Detect which cell encompasses the target text, then output its (X, Y) center coordinate. 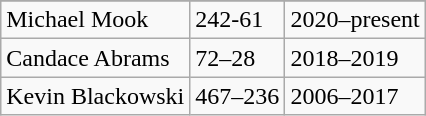
467–236 (238, 96)
Michael Mook (96, 20)
2006–2017 (355, 96)
2020–present (355, 20)
242-61 (238, 20)
72–28 (238, 58)
Kevin Blackowski (96, 96)
Candace Abrams (96, 58)
2018–2019 (355, 58)
